Identify which cell holds the provided text, then report its [x, y] central coordinate. 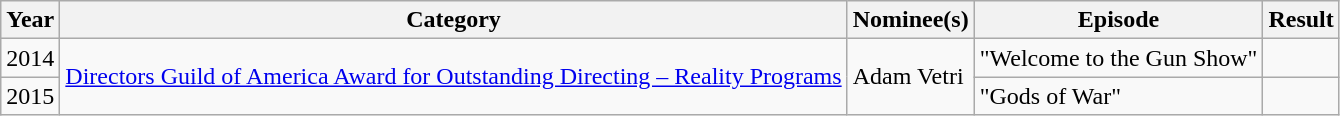
Category [454, 20]
2015 [30, 96]
Nominee(s) [910, 20]
2014 [30, 58]
Year [30, 20]
"Gods of War" [1118, 96]
Adam Vetri [910, 77]
Directors Guild of America Award for Outstanding Directing – Reality Programs [454, 77]
Episode [1118, 20]
"Welcome to the Gun Show" [1118, 58]
Result [1301, 20]
